Provide the (x, y) coordinate of the cell's center where the given text is located.  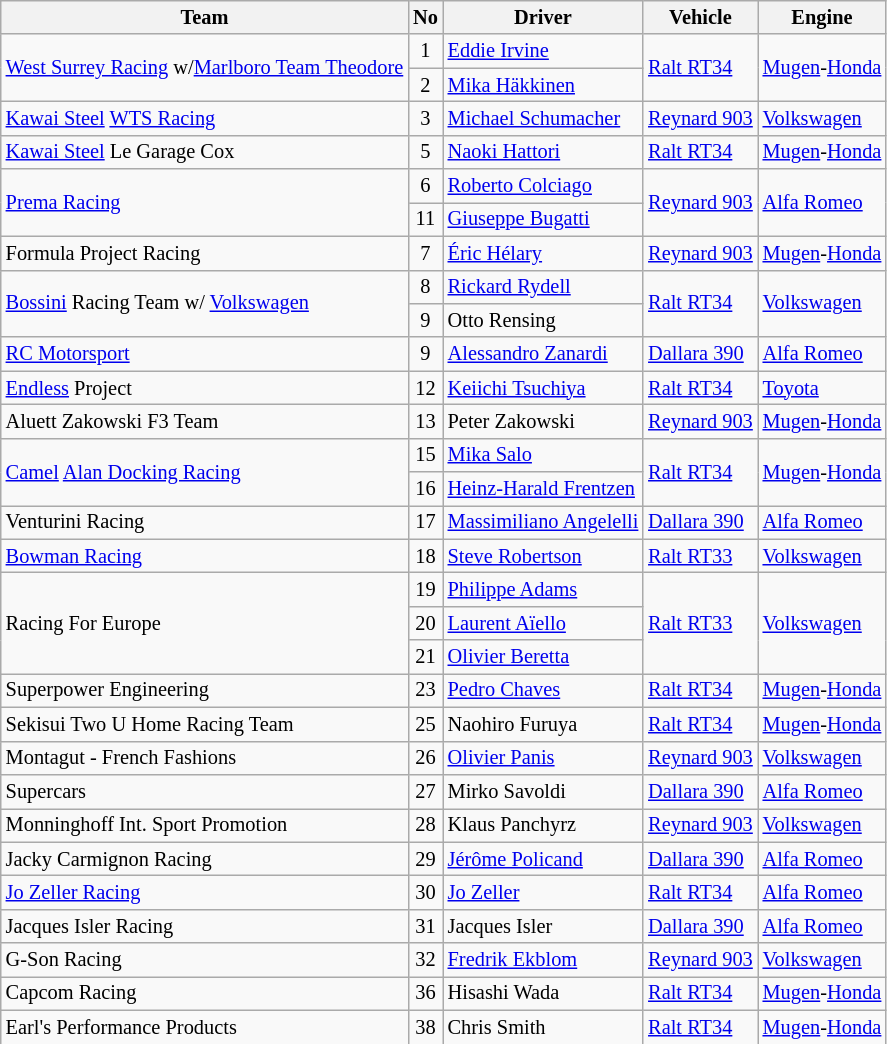
Hisashi Wada (544, 993)
Monninghoff Int. Sport Promotion (204, 825)
Engine (822, 17)
Montagut - French Fashions (204, 758)
8 (426, 287)
23 (426, 690)
Steve Robertson (544, 556)
Kawai Steel Le Garage Cox (204, 152)
Racing For Europe (204, 622)
Keiichi Tsuchiya (544, 388)
Formula Project Racing (204, 253)
2 (426, 85)
Alessandro Zanardi (544, 354)
Vehicle (700, 17)
3 (426, 118)
Peter Zakowski (544, 421)
Eddie Irvine (544, 51)
G-Son Racing (204, 960)
Éric Hélary (544, 253)
Jacques Isler (544, 926)
7 (426, 253)
Laurent Aïello (544, 623)
Toyota (822, 388)
Camel Alan Docking Racing (204, 472)
Philippe Adams (544, 589)
Chris Smith (544, 1027)
Jo Zeller Racing (204, 892)
Massimiliano Angelelli (544, 522)
5 (426, 152)
Jacques Isler Racing (204, 926)
Capcom Racing (204, 993)
Naohiro Furuya (544, 724)
31 (426, 926)
17 (426, 522)
Olivier Beretta (544, 657)
38 (426, 1027)
20 (426, 623)
6 (426, 186)
Fredrik Ekblom (544, 960)
Superpower Engineering (204, 690)
Jérôme Policand (544, 859)
Heinz-Harald Frentzen (544, 489)
11 (426, 219)
Otto Rensing (544, 320)
29 (426, 859)
13 (426, 421)
26 (426, 758)
West Surrey Racing w/Marlboro Team Theodore (204, 68)
19 (426, 589)
Pedro Chaves (544, 690)
12 (426, 388)
RC Motorsport (204, 354)
Sekisui Two U Home Racing Team (204, 724)
Venturini Racing (204, 522)
Olivier Panis (544, 758)
32 (426, 960)
Supercars (204, 791)
Roberto Colciago (544, 186)
Jacky Carmignon Racing (204, 859)
27 (426, 791)
Mika Häkkinen (544, 85)
No (426, 17)
Bossini Racing Team w/ Volkswagen (204, 304)
Michael Schumacher (544, 118)
Aluett Zakowski F3 Team (204, 421)
18 (426, 556)
Prema Racing (204, 202)
Klaus Panchyrz (544, 825)
16 (426, 489)
Mika Salo (544, 455)
Rickard Rydell (544, 287)
Earl's Performance Products (204, 1027)
36 (426, 993)
Driver (544, 17)
Mirko Savoldi (544, 791)
15 (426, 455)
25 (426, 724)
1 (426, 51)
30 (426, 892)
Endless Project (204, 388)
Kawai Steel WTS Racing (204, 118)
Giuseppe Bugatti (544, 219)
Naoki Hattori (544, 152)
Jo Zeller (544, 892)
28 (426, 825)
21 (426, 657)
Team (204, 17)
Bowman Racing (204, 556)
